Locate the cell with the specified text and output its (X, Y) center coordinate. 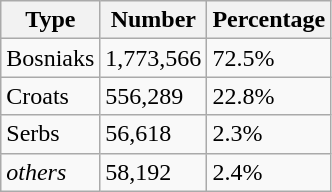
2.3% (269, 134)
2.4% (269, 172)
58,192 (154, 172)
Serbs (50, 134)
Percentage (269, 20)
22.8% (269, 96)
556,289 (154, 96)
72.5% (269, 58)
56,618 (154, 134)
Bosniaks (50, 58)
others (50, 172)
Number (154, 20)
1,773,566 (154, 58)
Type (50, 20)
Croats (50, 96)
